Detect which cell encompasses the target text, then output its (X, Y) center coordinate. 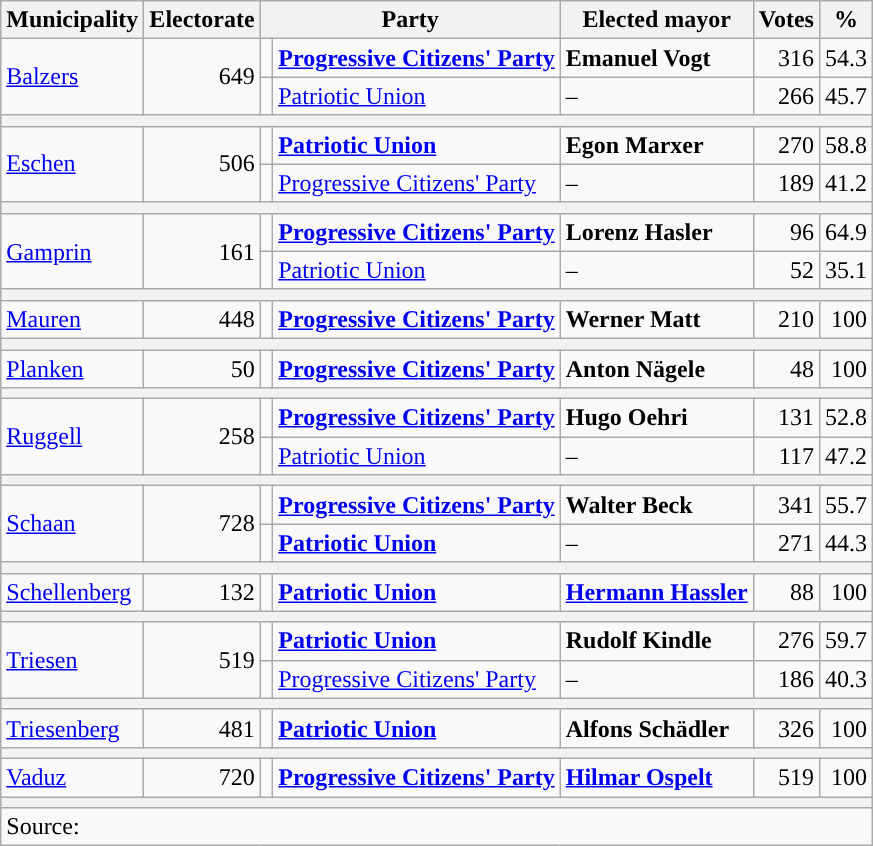
161 (202, 251)
Anton Nägele (656, 369)
270 (786, 145)
481 (202, 728)
Schaan (72, 524)
Municipality (72, 20)
316 (786, 58)
Balzers (72, 77)
45.7 (846, 96)
258 (202, 437)
52.8 (846, 418)
448 (202, 319)
Werner Matt (656, 319)
47.2 (846, 456)
276 (786, 641)
186 (786, 679)
Votes (786, 20)
Hermann Hassler (656, 592)
Eschen (72, 164)
58.8 (846, 145)
Triesen (72, 660)
649 (202, 77)
Party (410, 20)
Planken (72, 369)
64.9 (846, 232)
54.3 (846, 58)
Elected mayor (656, 20)
210 (786, 319)
55.7 (846, 505)
% (846, 20)
59.7 (846, 641)
Ruggell (72, 437)
Alfons Schädler (656, 728)
326 (786, 728)
Emanuel Vogt (656, 58)
266 (786, 96)
720 (202, 777)
44.3 (846, 543)
Egon Marxer (656, 145)
96 (786, 232)
271 (786, 543)
52 (786, 270)
132 (202, 592)
Hugo Oehri (656, 418)
189 (786, 183)
506 (202, 164)
50 (202, 369)
Gamprin (72, 251)
Source: (437, 827)
48 (786, 369)
Walter Beck (656, 505)
728 (202, 524)
35.1 (846, 270)
Rudolf Kindle (656, 641)
117 (786, 456)
Mauren (72, 319)
341 (786, 505)
Vaduz (72, 777)
40.3 (846, 679)
Electorate (202, 20)
Lorenz Hasler (656, 232)
41.2 (846, 183)
131 (786, 418)
Hilmar Ospelt (656, 777)
88 (786, 592)
Triesenberg (72, 728)
Schellenberg (72, 592)
